Provide the (x, y) coordinate of the cell's center where the given text is located.  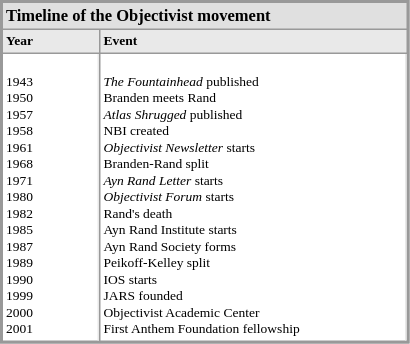
Year (51, 41)
1943 1950 1957 1958 1961 1968 1971 1980 1982 1985 1987 1989 1990 1999 2000 2001 (51, 197)
Timeline of the Objectivist movement (205, 16)
Event (253, 41)
